Search for the cell housing the specified text and yield its (X, Y) center coordinate. 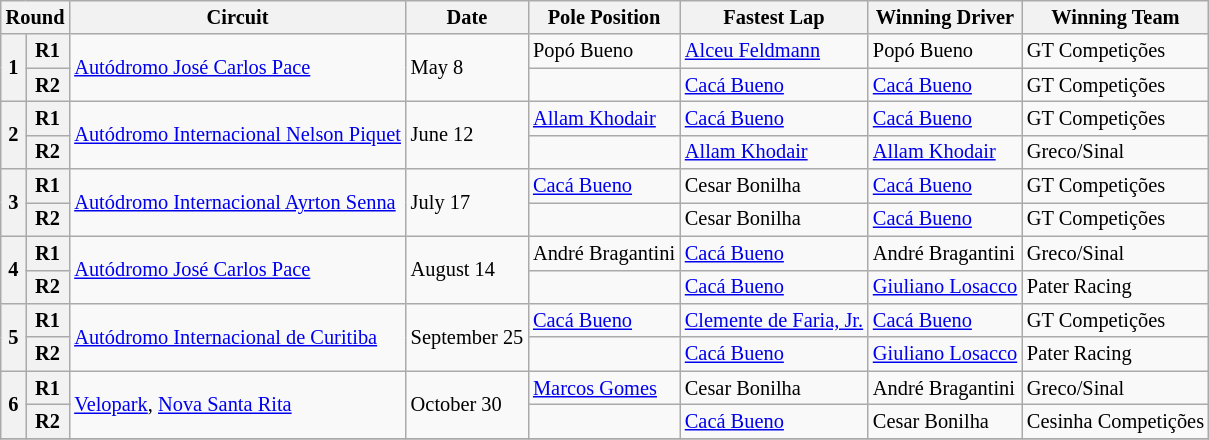
2 (14, 134)
Circuit (237, 17)
September 25 (467, 336)
Date (467, 17)
Alceu Feldmann (774, 51)
5 (14, 336)
4 (14, 270)
May 8 (467, 68)
Fastest Lap (774, 17)
Autódromo Internacional Nelson Piquet (237, 134)
Round (36, 17)
6 (14, 404)
Autódromo Internacional Ayrton Senna (237, 202)
Velopark, Nova Santa Rita (237, 404)
3 (14, 202)
Winning Team (1116, 17)
Marcos Gomes (604, 388)
October 30 (467, 404)
Cesinha Competições (1116, 421)
Winning Driver (945, 17)
July 17 (467, 202)
1 (14, 68)
June 12 (467, 134)
August 14 (467, 270)
Pole Position (604, 17)
Autódromo Internacional de Curitiba (237, 336)
Clemente de Faria, Jr. (774, 320)
